From the cell containing the given text, extract its center point as (x, y) coordinate. 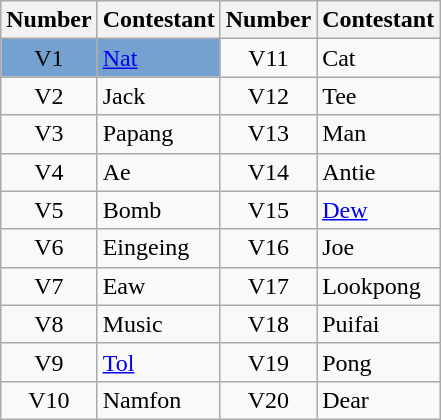
Tol (158, 362)
V15 (268, 210)
Lookpong (378, 286)
V12 (268, 96)
V17 (268, 286)
Cat (378, 58)
V5 (49, 210)
Nat (158, 58)
V9 (49, 362)
V19 (268, 362)
V7 (49, 286)
Eingeing (158, 248)
V1 (49, 58)
Jack (158, 96)
V6 (49, 248)
V2 (49, 96)
V10 (49, 400)
V11 (268, 58)
V20 (268, 400)
Joe (378, 248)
V13 (268, 134)
V8 (49, 324)
Bomb (158, 210)
Namfon (158, 400)
Man (378, 134)
Dear (378, 400)
V3 (49, 134)
V16 (268, 248)
Puifai (378, 324)
Papang (158, 134)
Ae (158, 172)
Tee (378, 96)
V18 (268, 324)
V4 (49, 172)
Antie (378, 172)
Music (158, 324)
Eaw (158, 286)
V14 (268, 172)
Dew (378, 210)
Pong (378, 362)
